Determine the (x, y) coordinate at the center of the cell enclosing the given text.  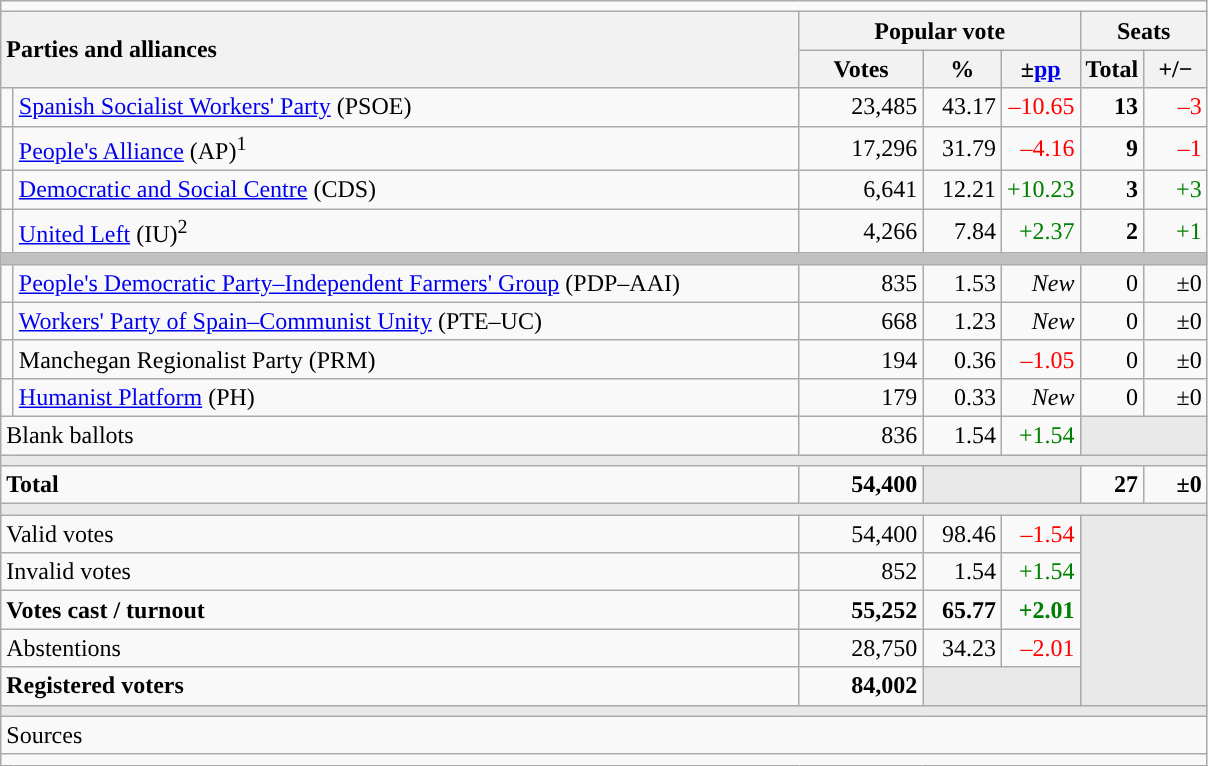
–1.54 (1040, 534)
Seats (1144, 31)
1.23 (962, 321)
1.53 (962, 283)
–2.01 (1040, 648)
–4.16 (1040, 148)
Spanish Socialist Workers' Party (PSOE) (406, 107)
People's Democratic Party–Independent Farmers' Group (PDP–AAI) (406, 283)
852 (861, 572)
0.33 (962, 397)
43.17 (962, 107)
+2.37 (1040, 232)
+1 (1176, 232)
98.46 (962, 534)
+2.01 (1040, 610)
+10.23 (1040, 190)
+3 (1176, 190)
4,266 (861, 232)
84,002 (861, 686)
34.23 (962, 648)
12.21 (962, 190)
2 (1112, 232)
23,485 (861, 107)
–3 (1176, 107)
Registered voters (400, 686)
836 (861, 435)
835 (861, 283)
Votes cast / turnout (400, 610)
Abstentions (400, 648)
Parties and alliances (400, 50)
27 (1112, 485)
±pp (1040, 69)
Valid votes (400, 534)
194 (861, 359)
3 (1112, 190)
–1.05 (1040, 359)
Democratic and Social Centre (CDS) (406, 190)
–10.65 (1040, 107)
65.77 (962, 610)
179 (861, 397)
28,750 (861, 648)
55,252 (861, 610)
17,296 (861, 148)
0.36 (962, 359)
9 (1112, 148)
668 (861, 321)
United Left (IU)2 (406, 232)
+/− (1176, 69)
13 (1112, 107)
6,641 (861, 190)
Humanist Platform (PH) (406, 397)
7.84 (962, 232)
Sources (604, 735)
Blank ballots (400, 435)
31.79 (962, 148)
–1 (1176, 148)
Votes (861, 69)
Popular vote (940, 31)
Invalid votes (400, 572)
Manchegan Regionalist Party (PRM) (406, 359)
% (962, 69)
People's Alliance (AP)1 (406, 148)
Workers' Party of Spain–Communist Unity (PTE–UC) (406, 321)
